Return the (x, y) coordinate for the center point of the cell that contains the specified text.  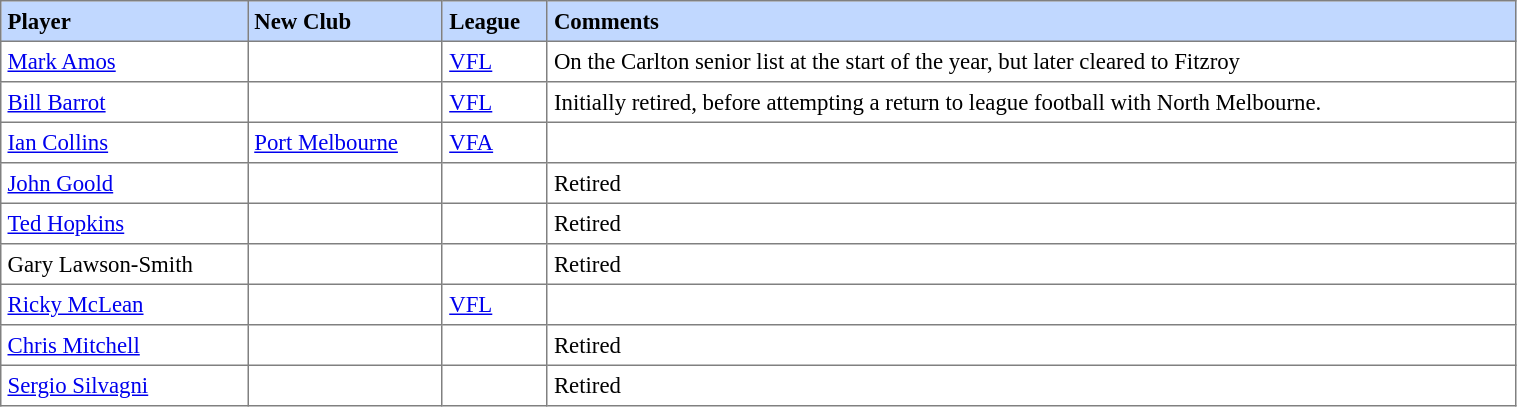
On the Carlton senior list at the start of the year, but later cleared to Fitzroy (1032, 61)
Ian Collins (124, 142)
Port Melbourne (346, 142)
Ted Hopkins (124, 223)
Sergio Silvagni (124, 385)
Comments (1032, 21)
Chris Mitchell (124, 345)
Player (124, 21)
Mark Amos (124, 61)
New Club (346, 21)
Bill Barrot (124, 102)
John Goold (124, 183)
Gary Lawson-Smith (124, 264)
League (494, 21)
Ricky McLean (124, 304)
Initially retired, before attempting a return to league football with North Melbourne. (1032, 102)
VFA (494, 142)
